For the text-containing cell, return its midpoint in (x, y) coordinate format. 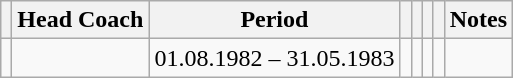
01.08.1982 – 31.05.1983 (274, 58)
Notes (478, 20)
Head Coach (80, 20)
Period (274, 20)
